From the cell containing the given text, extract its center point as (x, y) coordinate. 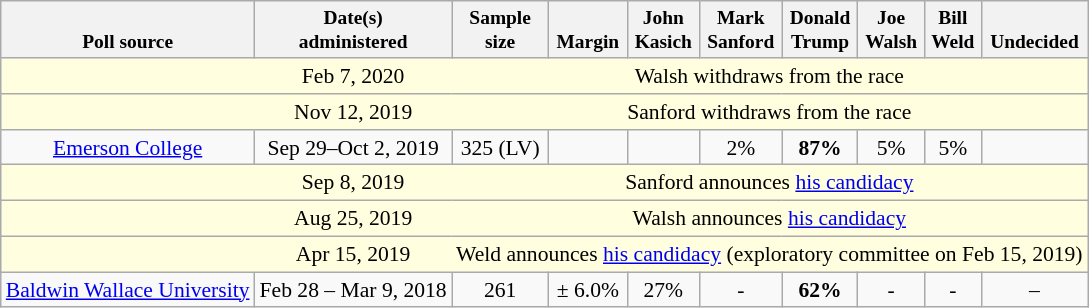
MarkSanford (740, 30)
Sanford withdraws from the race (770, 112)
Sep 8, 2019 (354, 183)
± 6.0% (588, 290)
– (1034, 290)
Apr 15, 2019 (354, 254)
Emerson College (128, 148)
DonaldTrump (820, 30)
JoeWalsh (891, 30)
Sanford announces his candidacy (770, 183)
Walsh announces his candidacy (770, 219)
Feb 7, 2020 (354, 76)
JohnKasich (663, 30)
Date(s)administered (354, 30)
87% (820, 148)
Weld announces his candidacy (exploratory committee on Feb 15, 2019) (770, 254)
Feb 28 – Mar 9, 2018 (354, 290)
2% (740, 148)
62% (820, 290)
325 (LV) (500, 148)
Aug 25, 2019 (354, 219)
Samplesize (500, 30)
Baldwin Wallace University (128, 290)
Poll source (128, 30)
261 (500, 290)
Undecided (1034, 30)
Margin (588, 30)
Sep 29–Oct 2, 2019 (354, 148)
27% (663, 290)
BillWeld (952, 30)
Walsh withdraws from the race (770, 76)
Nov 12, 2019 (354, 112)
